Find where the given text appears and provide that cell's center as [X, Y] coordinate. 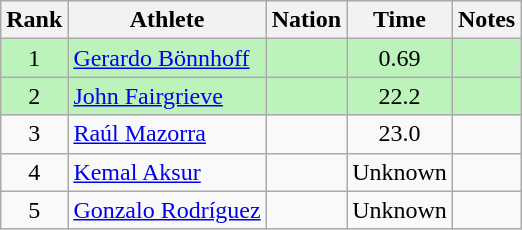
5 [34, 210]
Gerardo Bönnhoff [167, 58]
Kemal Aksur [167, 172]
0.69 [400, 58]
1 [34, 58]
Athlete [167, 20]
John Fairgrieve [167, 96]
Notes [486, 20]
Gonzalo Rodríguez [167, 210]
Time [400, 20]
2 [34, 96]
3 [34, 134]
4 [34, 172]
22.2 [400, 96]
23.0 [400, 134]
Rank [34, 20]
Raúl Mazorra [167, 134]
Nation [306, 20]
